Return [X, Y] of the center of cell containing provided text 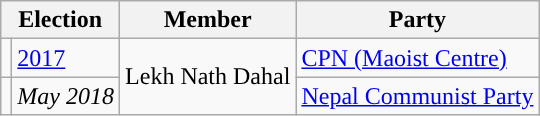
Nepal Communist Party [418, 96]
2017 [66, 58]
May 2018 [66, 96]
Election [60, 20]
Member [208, 20]
Party [418, 20]
Lekh Nath Dahal [208, 77]
CPN (Maoist Centre) [418, 58]
